Identify which cell holds the provided text, then report its (X, Y) central coordinate. 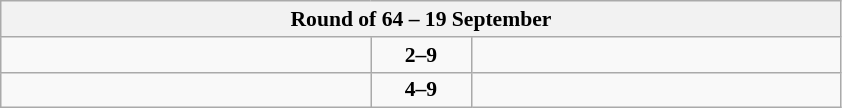
2–9 (421, 55)
Round of 64 – 19 September (421, 19)
4–9 (421, 90)
